Provide the [X, Y] coordinate of the cell's center where the given text is located.  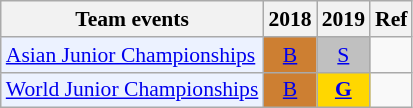
Asian Junior Championships [132, 55]
Ref [391, 19]
2019 [344, 19]
World Junior Championships [132, 90]
2018 [290, 19]
G [344, 90]
Team events [132, 19]
S [344, 55]
